Locate the cell with the specified text and output its (x, y) center coordinate. 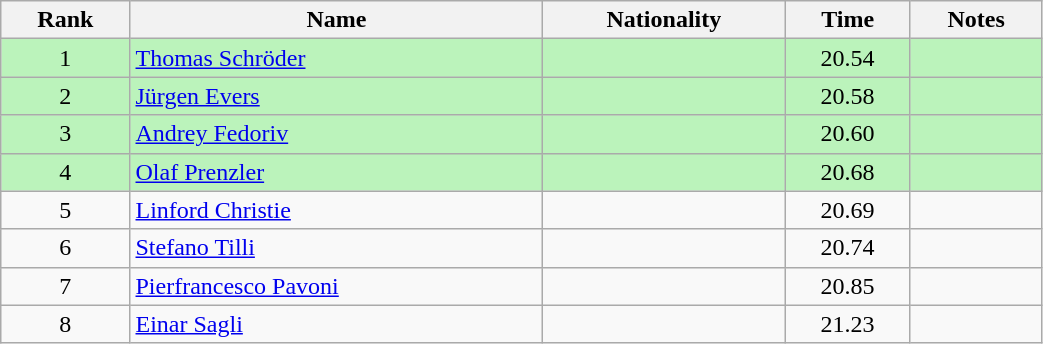
Thomas Schröder (336, 58)
20.85 (848, 286)
Andrey Fedoriv (336, 134)
20.69 (848, 210)
Einar Sagli (336, 324)
20.74 (848, 248)
Linford Christie (336, 210)
Jürgen Evers (336, 96)
Time (848, 20)
Notes (976, 20)
21.23 (848, 324)
20.68 (848, 172)
Name (336, 20)
20.58 (848, 96)
Olaf Prenzler (336, 172)
Stefano Tilli (336, 248)
3 (66, 134)
4 (66, 172)
Rank (66, 20)
2 (66, 96)
20.60 (848, 134)
20.54 (848, 58)
6 (66, 248)
1 (66, 58)
Pierfrancesco Pavoni (336, 286)
Nationality (664, 20)
5 (66, 210)
7 (66, 286)
8 (66, 324)
